From the cell containing the given text, extract its center point as [X, Y] coordinate. 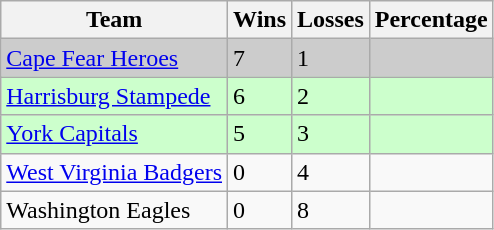
Percentage [431, 20]
Wins [260, 20]
2 [331, 96]
West Virginia Badgers [114, 172]
1 [331, 58]
8 [331, 210]
6 [260, 96]
York Capitals [114, 134]
Harrisburg Stampede [114, 96]
7 [260, 58]
5 [260, 134]
Team [114, 20]
4 [331, 172]
Losses [331, 20]
Washington Eagles [114, 210]
3 [331, 134]
Cape Fear Heroes [114, 58]
